Provide the (x, y) coordinate of the cell's center where the given text is located.  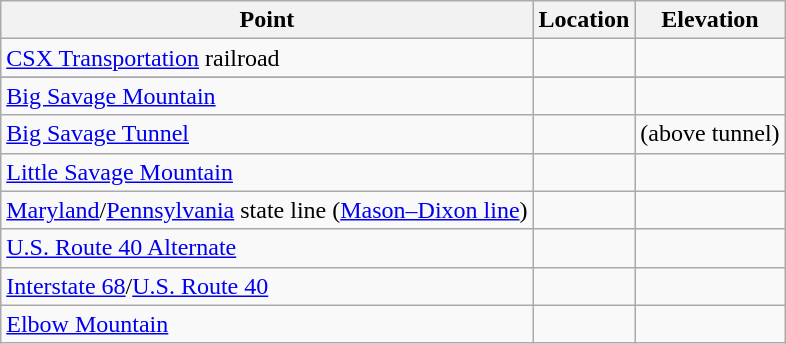
Big Savage Mountain (267, 96)
Elevation (710, 20)
(above tunnel) (710, 134)
Interstate 68/U.S. Route 40 (267, 286)
Point (267, 20)
U.S. Route 40 Alternate (267, 248)
Location (584, 20)
Elbow Mountain (267, 324)
Maryland/Pennsylvania state line (Mason–Dixon line) (267, 210)
Big Savage Tunnel (267, 134)
CSX Transportation railroad (267, 58)
Little Savage Mountain (267, 172)
